Output the [x, y] coordinate of the center of the cell containing the given text.  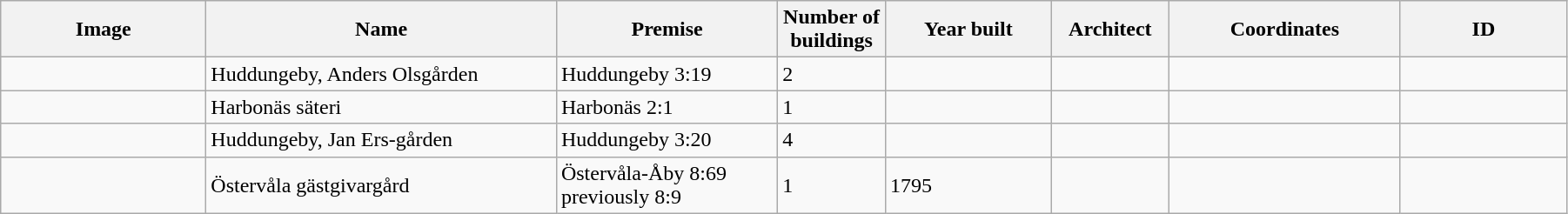
Östervåla gästgivargård [381, 184]
4 [832, 140]
Architect [1110, 30]
Huddungeby 3:19 [667, 74]
ID [1483, 30]
Huddungeby, Anders Olsgården [381, 74]
Year built [968, 30]
Harbonäs 2:1 [667, 107]
1795 [968, 184]
2 [832, 74]
Östervåla-Åby 8:69previously 8:9 [667, 184]
Huddungeby, Jan Ers-gården [381, 140]
Image [104, 30]
Number ofbuildings [832, 30]
Huddungeby 3:20 [667, 140]
Coordinates [1284, 30]
Premise [667, 30]
Harbonäs säteri [381, 107]
Name [381, 30]
